Pinpoint the cell where the given text exists, returning its (x, y) midpoint coordinate. 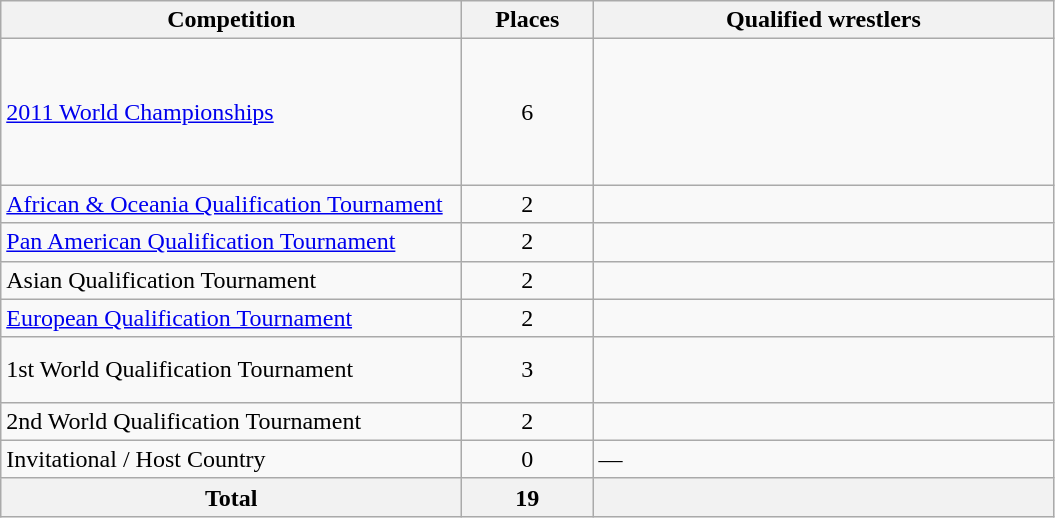
6 (528, 112)
Total (232, 497)
Invitational / Host Country (232, 459)
1st World Qualification Tournament (232, 370)
0 (528, 459)
Places (528, 20)
Qualified wrestlers (824, 20)
2nd World Qualification Tournament (232, 421)
— (824, 459)
Pan American Qualification Tournament (232, 242)
2011 World Championships (232, 112)
Asian Qualification Tournament (232, 280)
19 (528, 497)
European Qualification Tournament (232, 318)
3 (528, 370)
African & Oceania Qualification Tournament (232, 204)
Competition (232, 20)
